Find where the given text appears and provide that cell's center as [x, y] coordinate. 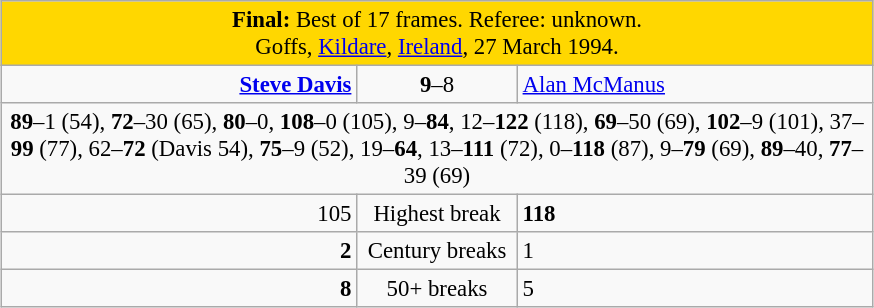
Final: Best of 17 frames. Referee: unknown.Goffs, Kildare, Ireland, 27 March 1994. [437, 34]
Highest break [438, 214]
50+ breaks [438, 289]
5 [695, 289]
Steve Davis [179, 85]
105 [179, 214]
118 [695, 214]
9–8 [438, 85]
2 [179, 251]
Century breaks [438, 251]
Alan McManus [695, 85]
1 [695, 251]
8 [179, 289]
